From the cell containing the given text, extract its center point as [X, Y] coordinate. 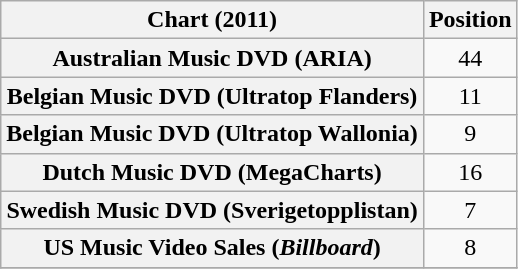
Belgian Music DVD (Ultratop Flanders) [212, 96]
Australian Music DVD (ARIA) [212, 58]
16 [470, 172]
Belgian Music DVD (Ultratop Wallonia) [212, 134]
11 [470, 96]
8 [470, 248]
US Music Video Sales (Billboard) [212, 248]
44 [470, 58]
Position [470, 20]
7 [470, 210]
9 [470, 134]
Swedish Music DVD (Sverigetopplistan) [212, 210]
Chart (2011) [212, 20]
Dutch Music DVD (MegaCharts) [212, 172]
